Find where the given text appears and provide that cell's center as [x, y] coordinate. 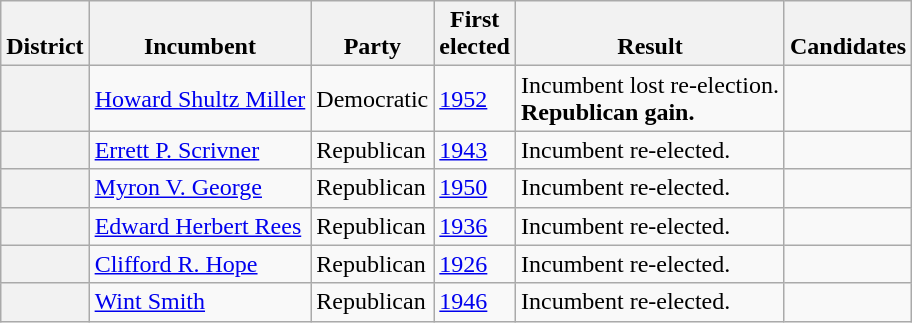
Wint Smith [200, 302]
Candidates [848, 34]
Howard Shultz Miller [200, 98]
Incumbent lost re-election.Republican gain. [650, 98]
1926 [475, 264]
Firstelected [475, 34]
Incumbent [200, 34]
Result [650, 34]
Clifford R. Hope [200, 264]
1943 [475, 150]
Errett P. Scrivner [200, 150]
Myron V. George [200, 188]
Party [372, 34]
District [45, 34]
1946 [475, 302]
Democratic [372, 98]
1950 [475, 188]
1936 [475, 226]
Edward Herbert Rees [200, 226]
1952 [475, 98]
